Output the (X, Y) coordinate of the center of the cell containing the given text.  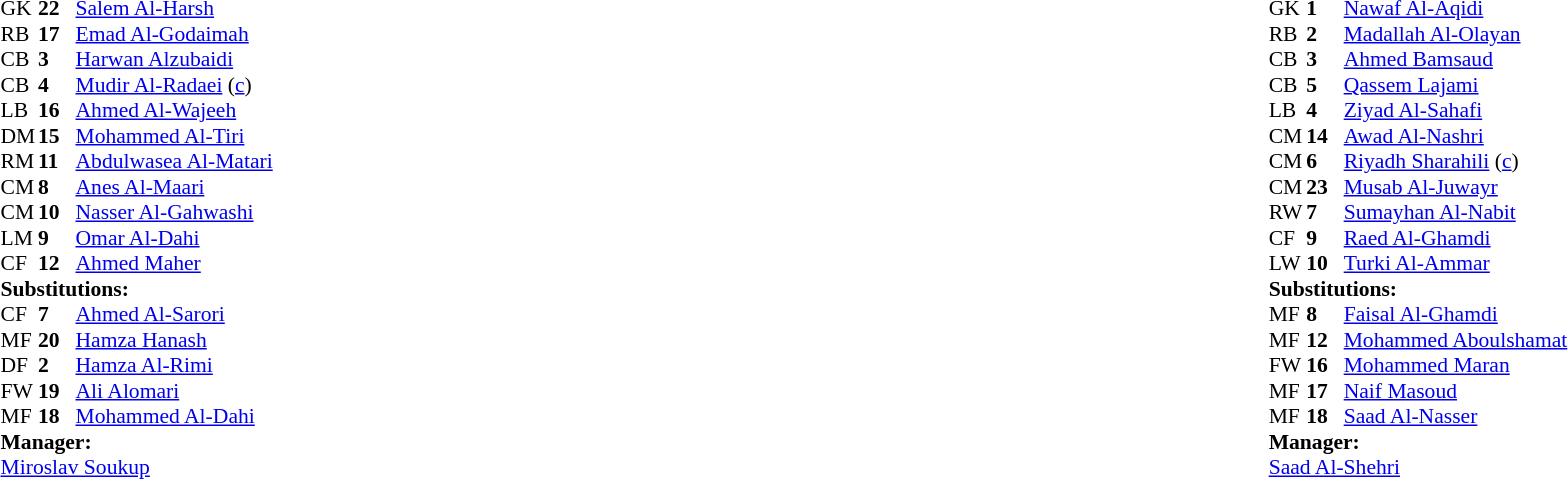
Faisal Al-Ghamdi (1456, 315)
15 (57, 136)
14 (1325, 136)
Awad Al-Nashri (1456, 136)
Naif Masoud (1456, 391)
RW (1288, 213)
Mohammed Al-Dahi (174, 417)
Ahmed Al-Sarori (174, 315)
Ahmed Al-Wajeeh (174, 111)
Omar Al-Dahi (174, 238)
Raed Al-Ghamdi (1456, 238)
Riyadh Sharahili (c) (1456, 161)
Mohammed Maran (1456, 365)
5 (1325, 85)
23 (1325, 187)
Harwan Alzubaidi (174, 59)
Mudir Al-Radaei (c) (174, 85)
Nasser Al-Gahwashi (174, 213)
LM (19, 238)
Ahmed Maher (174, 263)
Saad Al-Nasser (1456, 417)
Mohammed Aboulshamat (1456, 340)
LW (1288, 263)
Madallah Al-Olayan (1456, 34)
Abdulwasea Al-Matari (174, 161)
Ali Alomari (174, 391)
19 (57, 391)
RM (19, 161)
Anes Al-Maari (174, 187)
Musab Al-Juwayr (1456, 187)
Ziyad Al-Sahafi (1456, 111)
Sumayhan Al-Nabit (1456, 213)
Hamza Hanash (174, 340)
Emad Al-Godaimah (174, 34)
6 (1325, 161)
DM (19, 136)
Ahmed Bamsaud (1456, 59)
Hamza Al-Rimi (174, 365)
20 (57, 340)
Mohammed Al-Tiri (174, 136)
DF (19, 365)
Turki Al-Ammar (1456, 263)
Qassem Lajami (1456, 85)
11 (57, 161)
